For the text-containing cell, return its midpoint in (x, y) coordinate format. 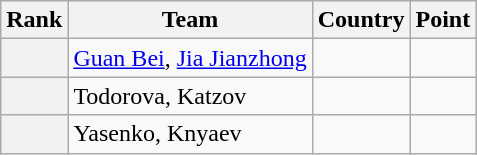
Yasenko, Knyaev (190, 134)
Team (190, 20)
Rank (34, 20)
Country (361, 20)
Point (443, 20)
Todorova, Katzov (190, 96)
Guan Bei, Jia Jianzhong (190, 58)
